Detect which cell encompasses the target text, then output its [x, y] center coordinate. 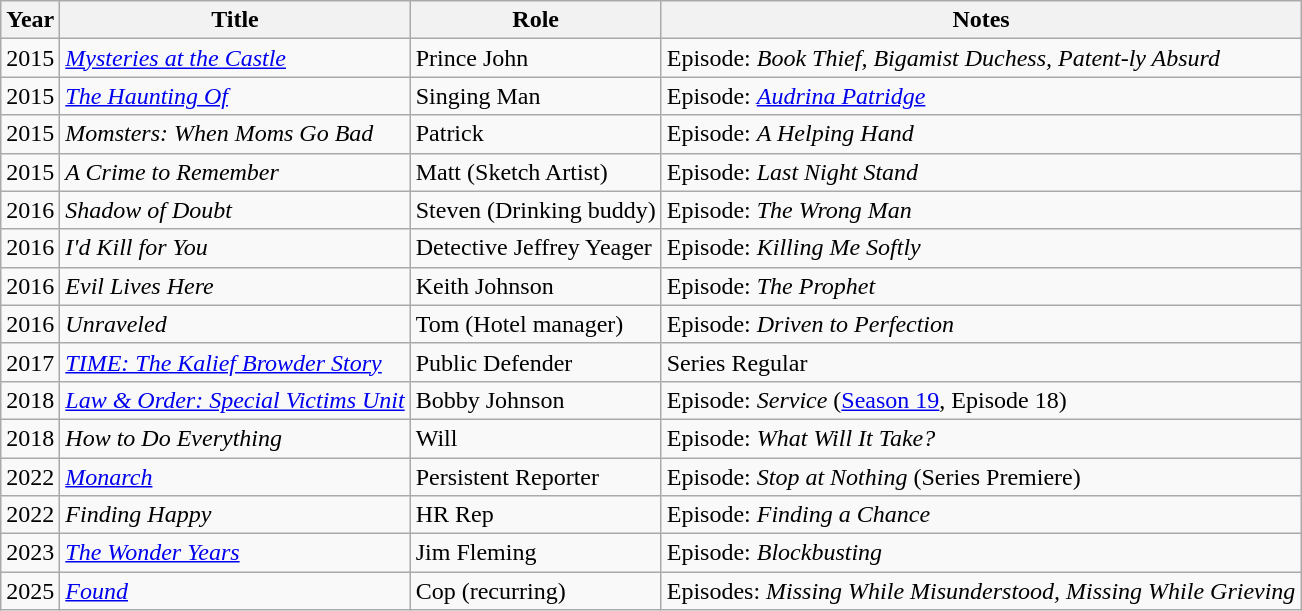
I'd Kill for You [235, 248]
Episode: What Will It Take? [981, 438]
Public Defender [536, 362]
Year [30, 20]
A Crime to Remember [235, 172]
Unraveled [235, 324]
How to Do Everything [235, 438]
Episodes: Missing While Misunderstood, Missing While Grieving [981, 591]
Episode: The Wrong Man [981, 210]
Notes [981, 20]
2025 [30, 591]
Matt (Sketch Artist) [536, 172]
Momsters: When Moms Go Bad [235, 134]
Cop (recurring) [536, 591]
Shadow of Doubt [235, 210]
Evil Lives Here [235, 286]
TIME: The Kalief Browder Story [235, 362]
2017 [30, 362]
Finding Happy [235, 515]
Episode: Service (Season 19, Episode 18) [981, 400]
Prince John [536, 58]
Episode: A Helping Hand [981, 134]
Singing Man [536, 96]
Episode: Book Thief, Bigamist Duchess, Patent-ly Absurd [981, 58]
Episode: Stop at Nothing (Series Premiere) [981, 477]
Will [536, 438]
Episode: Last Night Stand [981, 172]
Tom (Hotel manager) [536, 324]
Episode: Killing Me Softly [981, 248]
The Haunting Of [235, 96]
2023 [30, 553]
Episode: Blockbusting [981, 553]
Law & Order: Special Victims Unit [235, 400]
Found [235, 591]
Patrick [536, 134]
Monarch [235, 477]
The Wonder Years [235, 553]
Episode: Audrina Patridge [981, 96]
Jim Fleming [536, 553]
Bobby Johnson [536, 400]
Detective Jeffrey Yeager [536, 248]
Episode: Finding a Chance [981, 515]
Episode: The Prophet [981, 286]
Keith Johnson [536, 286]
Persistent Reporter [536, 477]
Title [235, 20]
Role [536, 20]
Series Regular [981, 362]
Episode: Driven to Perfection [981, 324]
Mysteries at the Castle [235, 58]
HR Rep [536, 515]
Steven (Drinking buddy) [536, 210]
